Detect which cell encompasses the target text, then output its (X, Y) center coordinate. 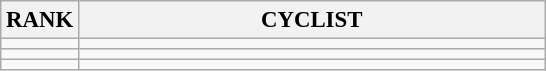
RANK (40, 20)
CYCLIST (312, 20)
